Return [X, Y] of the center of cell containing provided text 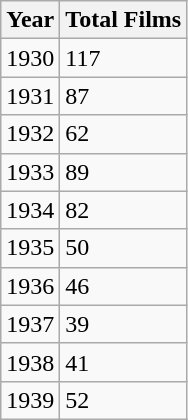
1934 [30, 210]
1939 [30, 400]
46 [124, 286]
39 [124, 324]
Year [30, 20]
117 [124, 58]
41 [124, 362]
1936 [30, 286]
89 [124, 172]
1932 [30, 134]
1931 [30, 96]
1930 [30, 58]
Total Films [124, 20]
82 [124, 210]
52 [124, 400]
1937 [30, 324]
1933 [30, 172]
1938 [30, 362]
62 [124, 134]
1935 [30, 248]
87 [124, 96]
50 [124, 248]
